Return the [x, y] coordinate for the center point of the cell that contains the specified text.  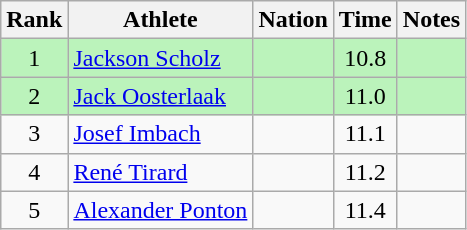
5 [34, 210]
Jackson Scholz [160, 58]
3 [34, 134]
Josef Imbach [160, 134]
11.4 [365, 210]
1 [34, 58]
Nation [293, 20]
10.8 [365, 58]
Jack Oosterlaak [160, 96]
4 [34, 172]
Time [365, 20]
Notes [431, 20]
11.2 [365, 172]
Athlete [160, 20]
11.1 [365, 134]
Rank [34, 20]
René Tirard [160, 172]
11.0 [365, 96]
2 [34, 96]
Alexander Ponton [160, 210]
